Return (X, Y) of the center of cell containing provided text 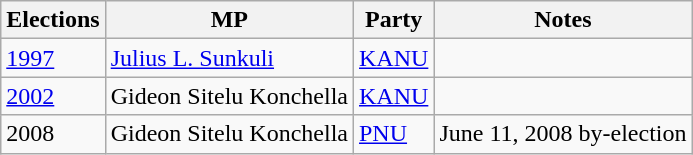
Party (393, 20)
MP (229, 20)
2008 (53, 134)
June 11, 2008 by-election (563, 134)
Notes (563, 20)
Julius L. Sunkuli (229, 58)
1997 (53, 58)
Elections (53, 20)
PNU (393, 134)
2002 (53, 96)
